Capture the cell that displays the provided text and extract its (x, y) central coordinate. 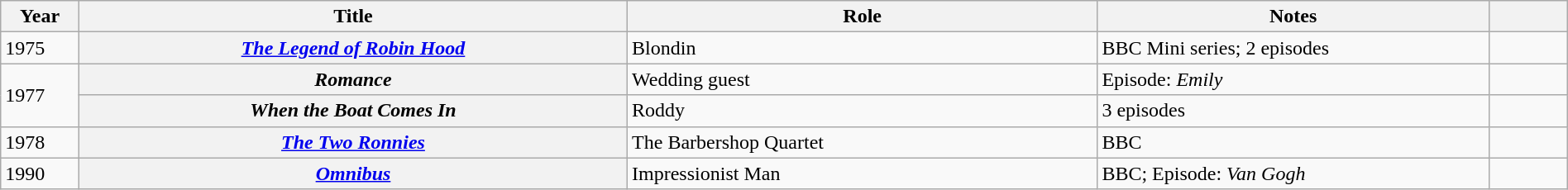
The Barbershop Quartet (863, 142)
Episode: Emily (1293, 79)
Wedding guest (863, 79)
Year (40, 17)
1977 (40, 95)
1990 (40, 173)
The Legend of Robin Hood (352, 48)
Notes (1293, 17)
BBC (1293, 142)
3 episodes (1293, 111)
Title (352, 17)
BBC Mini series; 2 episodes (1293, 48)
Romance (352, 79)
Roddy (863, 111)
When the Boat Comes In (352, 111)
Impressionist Man (863, 173)
Omnibus (352, 173)
Role (863, 17)
1975 (40, 48)
Blondin (863, 48)
1978 (40, 142)
The Two Ronnies (352, 142)
BBC; Episode: Van Gogh (1293, 173)
